From the cell containing the given text, extract its center point as [X, Y] coordinate. 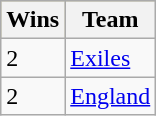
England [110, 96]
Wins [33, 20]
Exiles [110, 58]
Team [110, 20]
